For the text-containing cell, return its midpoint in (X, Y) coordinate format. 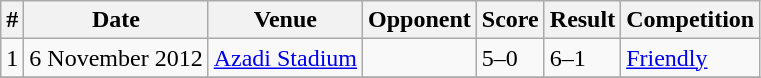
1 (12, 58)
Score (510, 20)
Opponent (420, 20)
Date (116, 20)
# (12, 20)
Azadi Stadium (285, 58)
Result (582, 20)
5–0 (510, 58)
6 November 2012 (116, 58)
6–1 (582, 58)
Friendly (690, 58)
Venue (285, 20)
Competition (690, 20)
